Pinpoint the cell where the given text exists, returning its (x, y) midpoint coordinate. 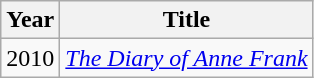
Year (30, 20)
2010 (30, 58)
Title (186, 20)
The Diary of Anne Frank (186, 58)
